Determine the (x, y) coordinate at the center of the cell enclosing the given text.  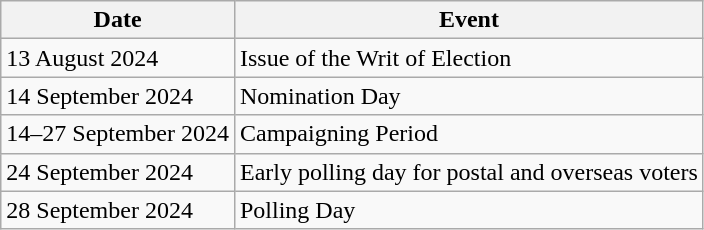
14 September 2024 (118, 96)
Event (468, 20)
Nomination Day (468, 96)
28 September 2024 (118, 210)
13 August 2024 (118, 58)
14–27 September 2024 (118, 134)
Date (118, 20)
Early polling day for postal and overseas voters (468, 172)
24 September 2024 (118, 172)
Polling Day (468, 210)
Campaigning Period (468, 134)
Issue of the Writ of Election (468, 58)
